Find where the given text appears and provide that cell's center as [X, Y] coordinate. 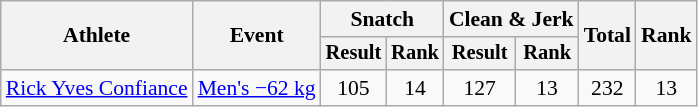
105 [354, 88]
Men's −62 kg [257, 88]
232 [608, 88]
Event [257, 36]
Total [608, 36]
127 [480, 88]
Snatch [382, 19]
Rick Yves Confiance [97, 88]
Athlete [97, 36]
Clean & Jerk [512, 19]
14 [415, 88]
